Determine the (x, y) coordinate at the center of the cell enclosing the given text.  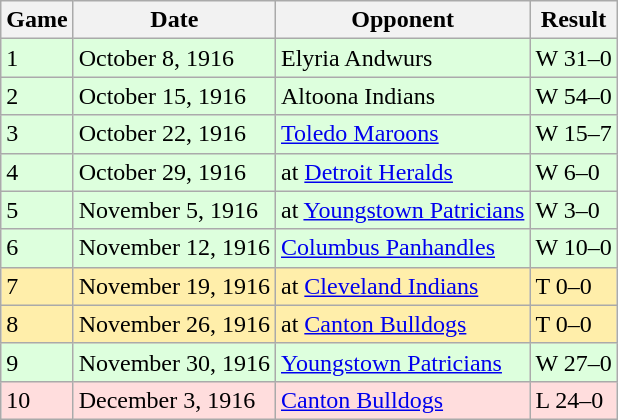
7 (37, 286)
5 (37, 210)
October 29, 1916 (174, 172)
W 27–0 (574, 362)
at Cleveland Indians (402, 286)
November 30, 1916 (174, 362)
2 (37, 96)
Elyria Andwurs (402, 58)
Result (574, 20)
at Youngstown Patricians (402, 210)
1 (37, 58)
3 (37, 134)
October 22, 1916 (174, 134)
8 (37, 324)
November 19, 1916 (174, 286)
6 (37, 248)
9 (37, 362)
Game (37, 20)
Columbus Panhandles (402, 248)
W 15–7 (574, 134)
November 12, 1916 (174, 248)
Toledo Maroons (402, 134)
at Canton Bulldogs (402, 324)
4 (37, 172)
Opponent (402, 20)
December 3, 1916 (174, 400)
L 24–0 (574, 400)
W 31–0 (574, 58)
at Detroit Heralds (402, 172)
W 10–0 (574, 248)
Date (174, 20)
October 8, 1916 (174, 58)
November 26, 1916 (174, 324)
W 54–0 (574, 96)
10 (37, 400)
Altoona Indians (402, 96)
Canton Bulldogs (402, 400)
W 6–0 (574, 172)
November 5, 1916 (174, 210)
W 3–0 (574, 210)
October 15, 1916 (174, 96)
Youngstown Patricians (402, 362)
